Extract the [X, Y] coordinate from the center of the cell holding the provided text.  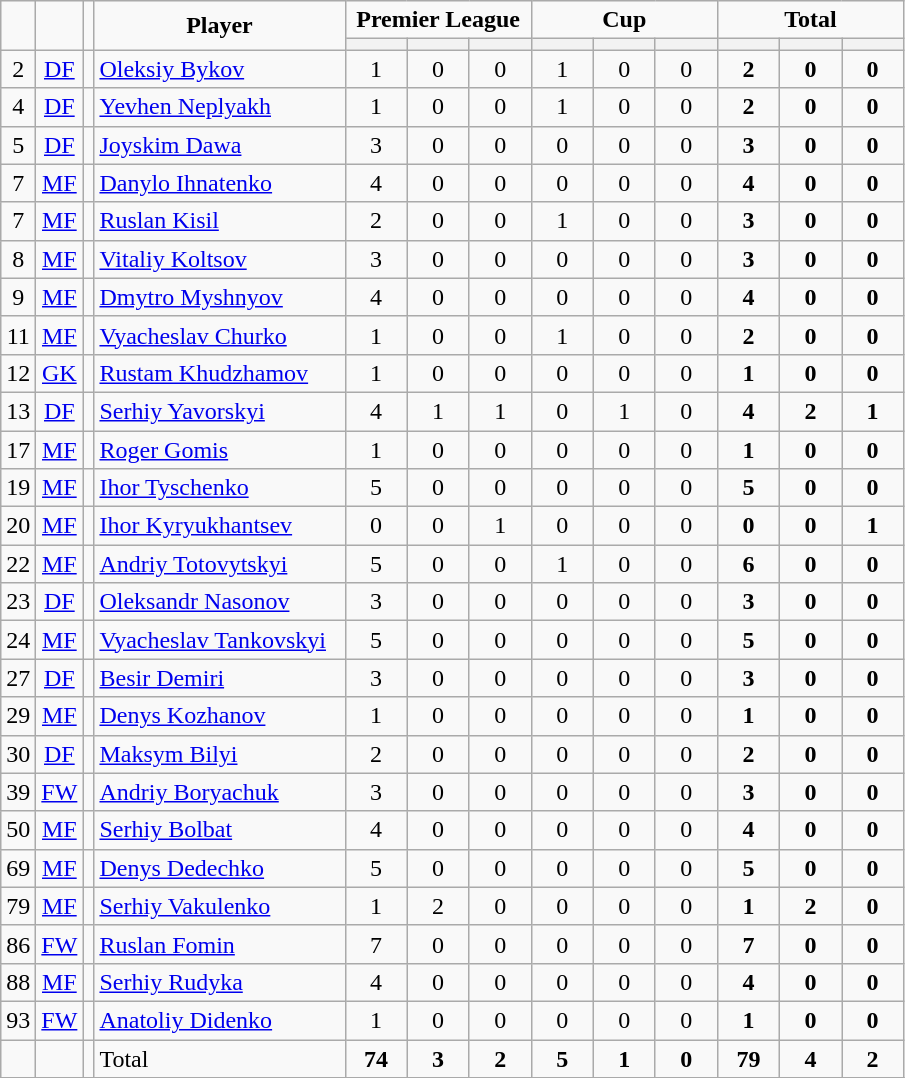
Denys Kozhanov [220, 716]
29 [18, 716]
Ruslan Kisil [220, 221]
Maksym Bilyi [220, 754]
19 [18, 488]
Yevhen Neplyakh [220, 107]
Andriy Totovytskyi [220, 564]
Roger Gomis [220, 449]
50 [18, 830]
Oleksiy Bykov [220, 69]
11 [18, 335]
Oleksandr Nasonov [220, 602]
30 [18, 754]
Vitaliy Koltsov [220, 259]
8 [18, 259]
27 [18, 678]
9 [18, 297]
Ihor Tyschenko [220, 488]
20 [18, 526]
74 [376, 1059]
88 [18, 982]
Anatoliy Didenko [220, 1020]
Cup [624, 20]
Ihor Kyryukhantsev [220, 526]
6 [748, 564]
Besir Demiri [220, 678]
Denys Dedechko [220, 868]
Dmytro Myshnyov [220, 297]
86 [18, 944]
13 [18, 411]
Player [220, 26]
93 [18, 1020]
Ruslan Fomin [220, 944]
24 [18, 640]
Serhiy Vakulenko [220, 906]
Serhiy Yavorskyi [220, 411]
Serhiy Bolbat [220, 830]
69 [18, 868]
22 [18, 564]
Rustam Khudzhamov [220, 373]
Vyacheslav Tankovskyi [220, 640]
GK [60, 373]
Andriy Boryachuk [220, 792]
17 [18, 449]
39 [18, 792]
Premier League [438, 20]
Vyacheslav Churko [220, 335]
Serhiy Rudyka [220, 982]
Joyskim Dawa [220, 145]
Danylo Ihnatenko [220, 183]
23 [18, 602]
12 [18, 373]
